Extract the [X, Y] coordinate from the center of the cell holding the provided text.  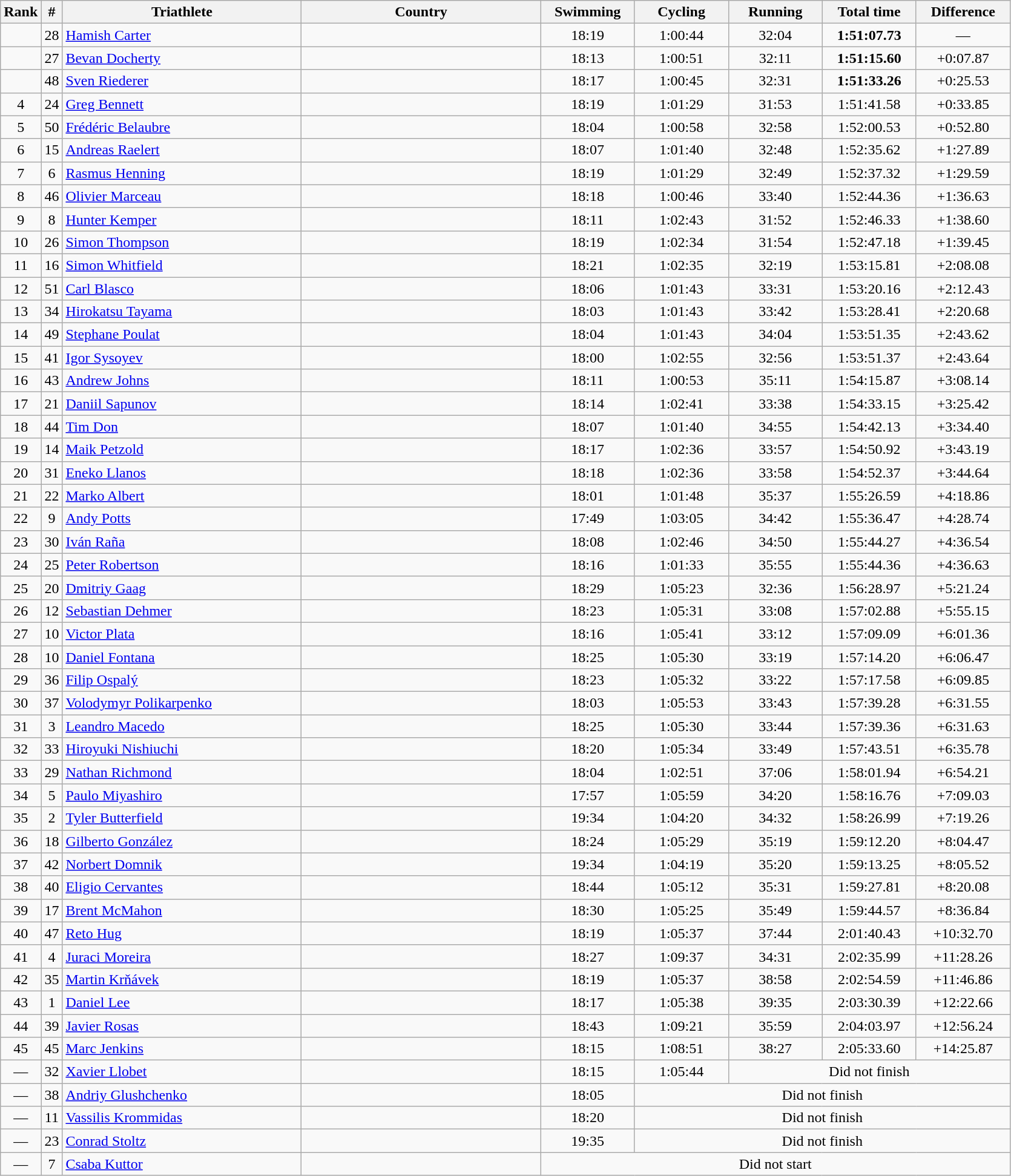
1:05:59 [682, 795]
18:27 [587, 956]
1:51:15.60 [869, 58]
1:52:44.36 [869, 196]
+11:46.86 [963, 979]
33:31 [775, 289]
+11:28.26 [963, 956]
1:00:53 [682, 381]
Simon Whitfield [182, 265]
+8:36.84 [963, 910]
Rasmus Henning [182, 173]
Sven Riederer [182, 81]
1:59:13.25 [869, 864]
+3:34.40 [963, 427]
1:52:37.32 [869, 173]
33:22 [775, 680]
1:55:26.59 [869, 496]
Paulo Miyashiro [182, 795]
34:20 [775, 795]
35:55 [775, 565]
35:49 [775, 910]
+8:20.08 [963, 887]
Xavier Llobet [182, 1072]
Daniel Fontana [182, 657]
Country [421, 12]
33:44 [775, 726]
1:05:23 [682, 588]
1:05:32 [682, 680]
1:02:34 [682, 242]
+10:32.70 [963, 933]
Martin Krňávek [182, 979]
1:04:19 [682, 864]
Iván Raña [182, 542]
1:04:20 [682, 818]
+7:19.26 [963, 818]
2:04:03.97 [869, 1026]
1:09:37 [682, 956]
+0:25.53 [963, 81]
2:02:35.99 [869, 956]
33:57 [775, 450]
Andriy Glushchenko [182, 1095]
+2:08.08 [963, 265]
+5:21.24 [963, 588]
1:02:46 [682, 542]
18:05 [587, 1095]
1:59:27.81 [869, 887]
+0:52.80 [963, 127]
+6:35.78 [963, 749]
Olivier Marceau [182, 196]
Dmitriy Gaag [182, 588]
1:02:51 [682, 772]
1:58:01.94 [869, 772]
33:58 [775, 473]
Carl Blasco [182, 289]
1:54:52.37 [869, 473]
32:31 [775, 81]
1:01:33 [682, 565]
+4:28.74 [963, 519]
Leandro Macedo [182, 726]
1:05:44 [682, 1072]
18:44 [587, 887]
32:04 [775, 35]
Norbert Domnik [182, 864]
+1:29.59 [963, 173]
1:54:33.15 [869, 404]
18:01 [587, 496]
32:11 [775, 58]
1:53:28.41 [869, 312]
+6:54.21 [963, 772]
33:19 [775, 657]
50 [52, 127]
+3:44.64 [963, 473]
1:57:09.09 [869, 634]
1:02:43 [682, 219]
1:01:48 [682, 496]
33:43 [775, 703]
1:55:44.36 [869, 565]
Rank [21, 12]
39:35 [775, 1002]
Andrew Johns [182, 381]
18:24 [587, 841]
34:42 [775, 519]
+6:31.63 [963, 726]
+0:07.87 [963, 58]
1:00:45 [682, 81]
Tyler Butterfield [182, 818]
Eligio Cervantes [182, 887]
Daniil Sapunov [182, 404]
1:57:39.28 [869, 703]
18:06 [587, 289]
18:29 [587, 588]
48 [52, 81]
35:59 [775, 1026]
+2:12.43 [963, 289]
Cycling [682, 12]
+4:18.86 [963, 496]
1:54:42.13 [869, 427]
19:35 [587, 1141]
2:03:30.39 [869, 1002]
35:31 [775, 887]
37:06 [775, 772]
1:52:47.18 [869, 242]
1:02:55 [682, 358]
Hirokatsu Tayama [182, 312]
18:00 [587, 358]
1:51:07.73 [869, 35]
Hunter Kemper [182, 219]
1:05:31 [682, 611]
+2:43.64 [963, 358]
+4:36.63 [963, 565]
+1:39.45 [963, 242]
34:31 [775, 956]
1:53:20.16 [869, 289]
1:54:15.87 [869, 381]
+0:33.85 [963, 104]
1:52:46.33 [869, 219]
18:14 [587, 404]
1:08:51 [682, 1049]
1:05:34 [682, 749]
+3:25.42 [963, 404]
+6:06.47 [963, 657]
1:57:43.51 [869, 749]
1:57:17.58 [869, 680]
Victor Plata [182, 634]
Javier Rosas [182, 1026]
Marko Albert [182, 496]
Vassilis Krommidas [182, 1118]
Volodymyr Polikarpenko [182, 703]
18:30 [587, 910]
Brent McMahon [182, 910]
34:32 [775, 818]
35:37 [775, 496]
18:21 [587, 265]
Swimming [587, 12]
Andreas Raelert [182, 150]
13 [21, 312]
35:11 [775, 381]
Andy Potts [182, 519]
17:49 [587, 519]
Hamish Carter [182, 35]
31:52 [775, 219]
# [52, 12]
Juraci Moreira [182, 956]
Csaba Kuttor [182, 1164]
1:59:44.57 [869, 910]
2:05:33.60 [869, 1049]
2:01:40.43 [869, 933]
+12:22.66 [963, 1002]
1:00:58 [682, 127]
3 [52, 726]
33:12 [775, 634]
33:42 [775, 312]
Marc Jenkins [182, 1049]
+6:31.55 [963, 703]
1:02:41 [682, 404]
Daniel Lee [182, 1002]
Igor Sysoyev [182, 358]
1:53:15.81 [869, 265]
1:00:44 [682, 35]
2 [52, 818]
+2:20.68 [963, 312]
1:00:46 [682, 196]
+2:43.62 [963, 335]
Bevan Docherty [182, 58]
1:52:00.53 [869, 127]
+5:55.15 [963, 611]
1:03:05 [682, 519]
1:57:02.88 [869, 611]
Hiroyuki Nishiuchi [182, 749]
18:08 [587, 542]
1:54:50.92 [869, 450]
Sebastian Dehmer [182, 611]
35:20 [775, 864]
31:54 [775, 242]
32:19 [775, 265]
1:58:16.76 [869, 795]
Total time [869, 12]
1:52:35.62 [869, 150]
Reto Hug [182, 933]
+3:08.14 [963, 381]
34:55 [775, 427]
Conrad Stoltz [182, 1141]
1:05:38 [682, 1002]
1:59:12.20 [869, 841]
Peter Robertson [182, 565]
1:05:41 [682, 634]
33:38 [775, 404]
1:51:33.26 [869, 81]
Maik Petzold [182, 450]
33:40 [775, 196]
+1:27.89 [963, 150]
1:55:44.27 [869, 542]
Gilberto González [182, 841]
49 [52, 335]
Did not start [775, 1164]
33:49 [775, 749]
38:27 [775, 1049]
Eneko Llanos [182, 473]
Running [775, 12]
32:48 [775, 150]
18:13 [587, 58]
51 [52, 289]
+12:56.24 [963, 1026]
35:19 [775, 841]
1:05:25 [682, 910]
1:05:29 [682, 841]
1:53:51.37 [869, 358]
1:58:26.99 [869, 818]
1:57:14.20 [869, 657]
Difference [963, 12]
+6:09.85 [963, 680]
Frédéric Belaubre [182, 127]
+7:09.03 [963, 795]
Triathlete [182, 12]
Greg Bennett [182, 104]
Nathan Richmond [182, 772]
18:43 [587, 1026]
46 [52, 196]
32:56 [775, 358]
1:05:12 [682, 887]
17:57 [587, 795]
1:51:41.58 [869, 104]
34:04 [775, 335]
+1:38.60 [963, 219]
+4:36.54 [963, 542]
33:08 [775, 611]
1:02:35 [682, 265]
31:53 [775, 104]
+14:25.87 [963, 1049]
1:09:21 [682, 1026]
Filip Ospalý [182, 680]
19 [21, 450]
1 [52, 1002]
37:44 [775, 933]
1:53:51.35 [869, 335]
1:00:51 [682, 58]
32:49 [775, 173]
38:58 [775, 979]
Simon Thompson [182, 242]
1:05:53 [682, 703]
+8:04.47 [963, 841]
1:56:28.97 [869, 588]
34:50 [775, 542]
+1:36.63 [963, 196]
1:57:39.36 [869, 726]
+3:43.19 [963, 450]
Stephane Poulat [182, 335]
Tim Don [182, 427]
2:02:54.59 [869, 979]
1:55:36.47 [869, 519]
+8:05.52 [963, 864]
32:36 [775, 588]
32:58 [775, 127]
47 [52, 933]
+6:01.36 [963, 634]
